Pinpoint the cell where the given text exists, returning its [X, Y] midpoint coordinate. 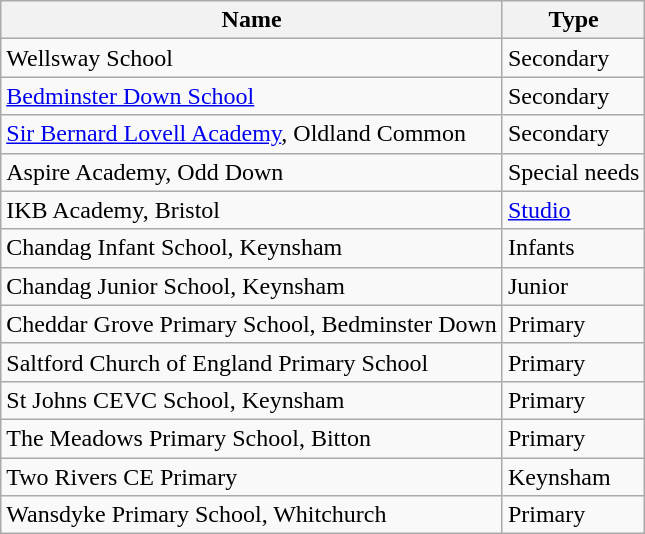
Junior [573, 286]
Infants [573, 248]
Sir Bernard Lovell Academy, Oldland Common [252, 134]
Keynsham [573, 477]
Bedminster Down School [252, 96]
IKB Academy, Bristol [252, 210]
Cheddar Grove Primary School, Bedminster Down [252, 324]
Studio [573, 210]
Aspire Academy, Odd Down [252, 172]
Special needs [573, 172]
Two Rivers CE Primary [252, 477]
Chandag Junior School, Keynsham [252, 286]
Name [252, 20]
Wellsway School [252, 58]
Saltford Church of England Primary School [252, 362]
Wansdyke Primary School, Whitchurch [252, 515]
The Meadows Primary School, Bitton [252, 438]
Type [573, 20]
Chandag Infant School, Keynsham [252, 248]
St Johns CEVC School, Keynsham [252, 400]
